Return (x, y) of the center of cell containing provided text 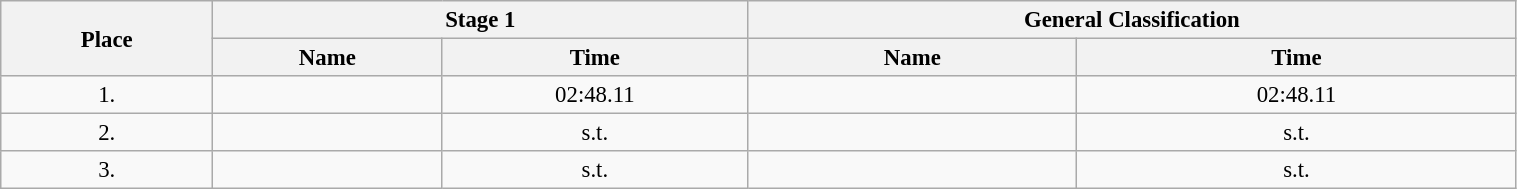
Place (107, 38)
3. (107, 170)
1. (107, 95)
Stage 1 (480, 20)
General Classification (1132, 20)
2. (107, 133)
